Provide the [X, Y] coordinate of the cell's center where the given text is located.  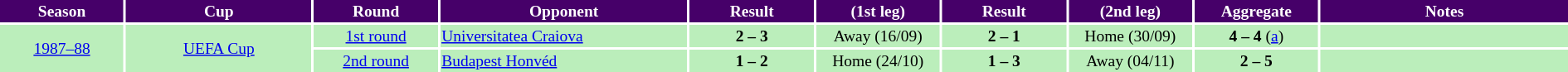
2 – 1 [1004, 36]
(1st leg) [878, 12]
Notes [1444, 12]
Round [377, 12]
2nd round [377, 61]
2 – 5 [1256, 61]
1 – 3 [1004, 61]
Cup [219, 12]
1987–88 [61, 48]
Universitatea Craiova [564, 36]
Budapest Honvéd [564, 61]
Opponent [564, 12]
2 – 3 [752, 36]
Aggregate [1256, 12]
1 – 2 [752, 61]
Home (30/09) [1130, 36]
1st round [377, 36]
4 – 4 (a) [1256, 36]
Home (24/10) [878, 61]
Away (04/11) [1130, 61]
Season [61, 12]
(2nd leg) [1130, 12]
Away (16/09) [878, 36]
UEFA Cup [219, 48]
